Return [X, Y] of the center of cell containing provided text 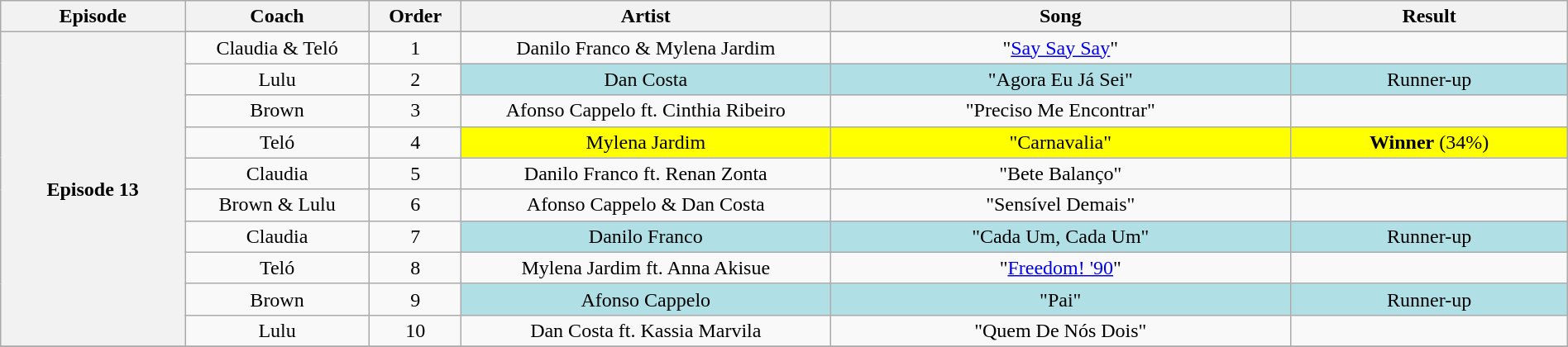
Afonso Cappelo & Dan Costa [646, 205]
"Freedom! '90" [1060, 268]
4 [415, 142]
Episode [93, 17]
Episode 13 [93, 190]
Dan Costa ft. Kassia Marvila [646, 330]
3 [415, 111]
"Say Say Say" [1060, 48]
Artist [646, 17]
6 [415, 205]
Winner (34%) [1429, 142]
"Pai" [1060, 299]
Brown & Lulu [278, 205]
8 [415, 268]
Danilo Franco [646, 236]
Order [415, 17]
Mylena Jardim ft. Anna Akisue [646, 268]
Afonso Cappelo ft. Cinthia Ribeiro [646, 111]
Result [1429, 17]
10 [415, 330]
Song [1060, 17]
Danilo Franco ft. Renan Zonta [646, 173]
7 [415, 236]
"Bete Balanço" [1060, 173]
"Carnavalia" [1060, 142]
Claudia & Teló [278, 48]
"Quem De Nós Dois" [1060, 330]
Danilo Franco & Mylena Jardim [646, 48]
Afonso Cappelo [646, 299]
Dan Costa [646, 79]
9 [415, 299]
"Preciso Me Encontrar" [1060, 111]
1 [415, 48]
Mylena Jardim [646, 142]
"Sensível Demais" [1060, 205]
5 [415, 173]
"Agora Eu Já Sei" [1060, 79]
Coach [278, 17]
"Cada Um, Cada Um" [1060, 236]
2 [415, 79]
